Return (x, y) of the center of cell containing provided text 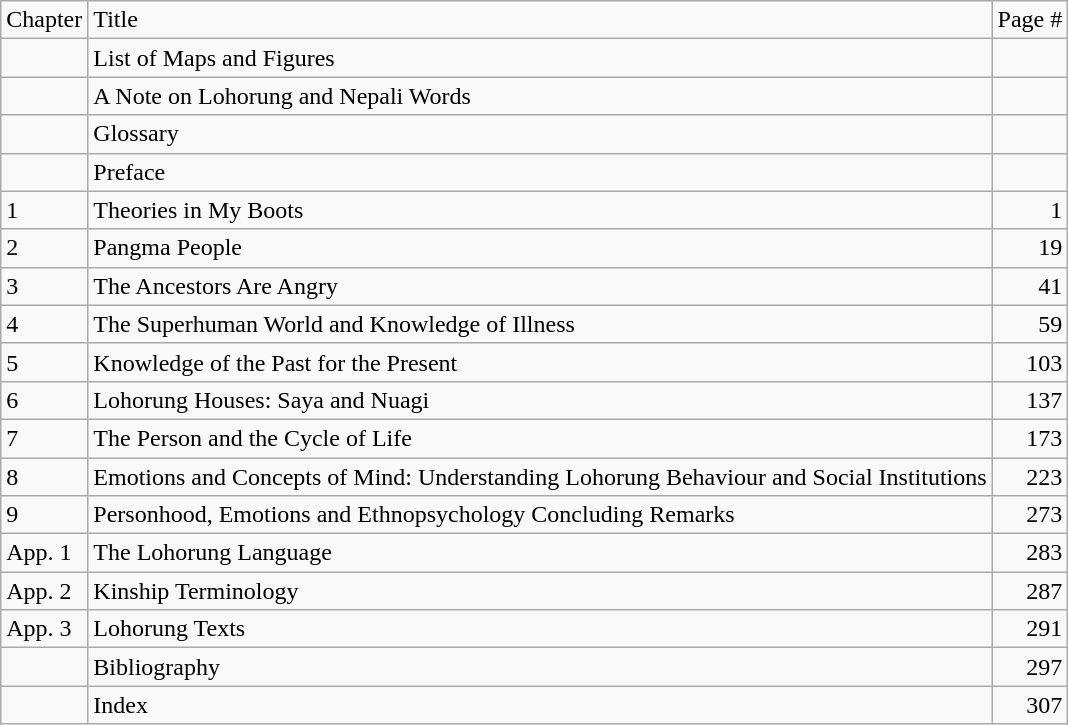
297 (1030, 667)
Lohorung Texts (540, 629)
Chapter (44, 20)
List of Maps and Figures (540, 58)
App. 1 (44, 553)
Emotions and Concepts of Mind: Understanding Lohorung Behaviour and Social Institutions (540, 477)
Pangma People (540, 248)
41 (1030, 286)
4 (44, 324)
Theories in My Boots (540, 210)
19 (1030, 248)
223 (1030, 477)
Index (540, 705)
137 (1030, 400)
8 (44, 477)
273 (1030, 515)
The Lohorung Language (540, 553)
103 (1030, 362)
5 (44, 362)
Kinship Terminology (540, 591)
287 (1030, 591)
2 (44, 248)
307 (1030, 705)
App. 2 (44, 591)
59 (1030, 324)
Page # (1030, 20)
7 (44, 438)
Title (540, 20)
9 (44, 515)
Glossary (540, 134)
Preface (540, 172)
Knowledge of the Past for the Present (540, 362)
283 (1030, 553)
The Person and the Cycle of Life (540, 438)
A Note on Lohorung and Nepali Words (540, 96)
Lohorung Houses: Saya and Nuagi (540, 400)
6 (44, 400)
3 (44, 286)
291 (1030, 629)
Bibliography (540, 667)
App. 3 (44, 629)
Personhood, Emotions and Ethnopsychology Concluding Remarks (540, 515)
173 (1030, 438)
The Ancestors Are Angry (540, 286)
The Superhuman World and Knowledge of Illness (540, 324)
